Find where the given text appears and provide that cell's center as (x, y) coordinate. 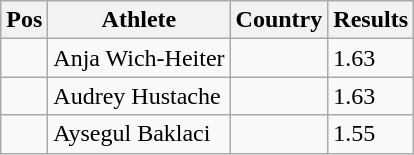
1.55 (371, 134)
Pos (24, 20)
Aysegul Baklaci (139, 134)
Country (279, 20)
Results (371, 20)
Athlete (139, 20)
Audrey Hustache (139, 96)
Anja Wich-Heiter (139, 58)
